Return [X, Y] of the center of cell containing provided text 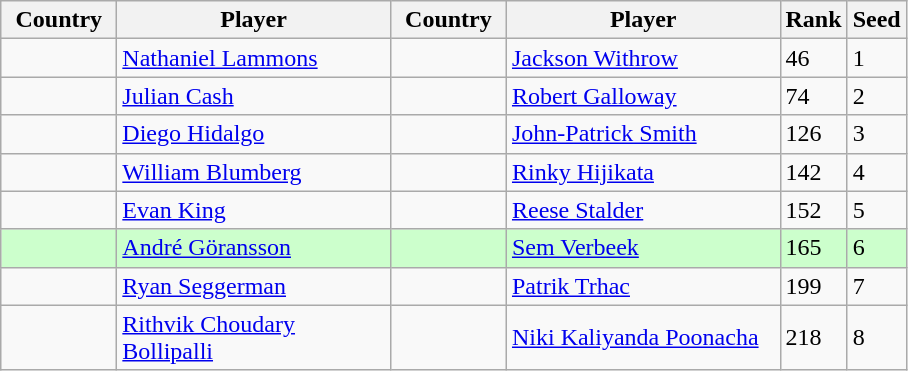
Robert Galloway [643, 96]
Diego Hidalgo [254, 134]
Sem Verbeek [643, 248]
Reese Stalder [643, 210]
8 [876, 338]
6 [876, 248]
Ryan Seggerman [254, 286]
1 [876, 58]
218 [814, 338]
Nathaniel Lammons [254, 58]
165 [814, 248]
5 [876, 210]
3 [876, 134]
Patrik Trhac [643, 286]
Niki Kaliyanda Poonacha [643, 338]
2 [876, 96]
Rinky Hijikata [643, 172]
126 [814, 134]
4 [876, 172]
142 [814, 172]
André Göransson [254, 248]
152 [814, 210]
Seed [876, 20]
Rank [814, 20]
Jackson Withrow [643, 58]
199 [814, 286]
William Blumberg [254, 172]
7 [876, 286]
74 [814, 96]
Rithvik Choudary Bollipalli [254, 338]
Julian Cash [254, 96]
Evan King [254, 210]
46 [814, 58]
John-Patrick Smith [643, 134]
